Extract the (x, y) coordinate from the center of the cell holding the provided text.  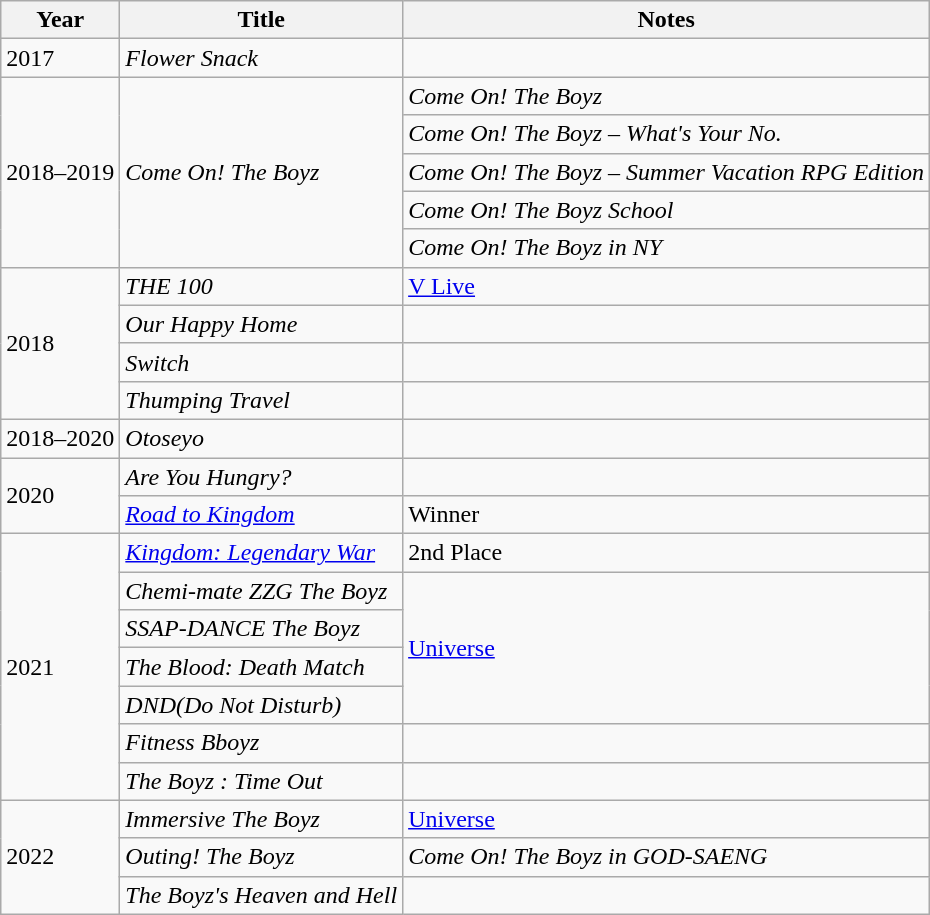
2017 (60, 58)
Fitness Bboyz (262, 743)
2020 (60, 496)
2018 (60, 343)
Notes (666, 20)
SSAP-DANCE The Boyz (262, 629)
Title (262, 20)
2018–2019 (60, 172)
2022 (60, 857)
Winner (666, 515)
Otoseyo (262, 438)
2021 (60, 667)
2018–2020 (60, 438)
The Boyz's Heaven and Hell (262, 895)
Our Happy Home (262, 324)
V Live (666, 286)
Kingdom: Legendary War (262, 553)
Come On! The Boyz in GOD-SAENG (666, 857)
The Boyz : Time Out (262, 781)
Come On! The Boyz – Summer Vacation RPG Edition (666, 172)
Come On! The Boyz in NY (666, 248)
DND(Do Not Disturb) (262, 705)
The Blood: Death Match (262, 667)
Are You Hungry? (262, 477)
Come On! The Boyz – What's Your No. (666, 134)
Thumping Travel (262, 400)
Flower Snack (262, 58)
2nd Place (666, 553)
Outing! The Boyz (262, 857)
Switch (262, 362)
Road to Kingdom (262, 515)
Immersive The Boyz (262, 819)
Come On! The Boyz School (666, 210)
Chemi-mate ZZG The Boyz (262, 591)
Year (60, 20)
THE 100 (262, 286)
